Extract the [X, Y] coordinate from the center of the cell holding the provided text.  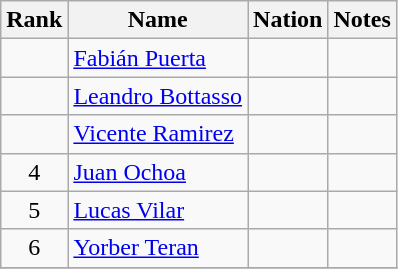
Vicente Ramirez [158, 134]
Lucas Vilar [158, 210]
Name [158, 20]
Leandro Bottasso [158, 96]
5 [34, 210]
6 [34, 248]
Rank [34, 20]
4 [34, 172]
Fabián Puerta [158, 58]
Juan Ochoa [158, 172]
Yorber Teran [158, 248]
Nation [288, 20]
Notes [362, 20]
